Determine the (X, Y) coordinate at the center of the cell enclosing the given text.  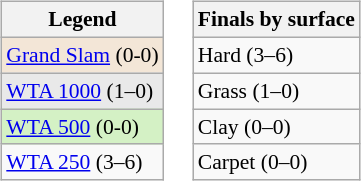
WTA 1000 (1–0) (82, 91)
Finals by surface (276, 20)
WTA 500 (0-0) (82, 127)
Grand Slam (0-0) (82, 55)
Clay (0–0) (276, 127)
WTA 250 (3–6) (82, 162)
Hard (3–6) (276, 55)
Grass (1–0) (276, 91)
Carpet (0–0) (276, 162)
Legend (82, 20)
